Locate the cell with the specified text and output its [x, y] center coordinate. 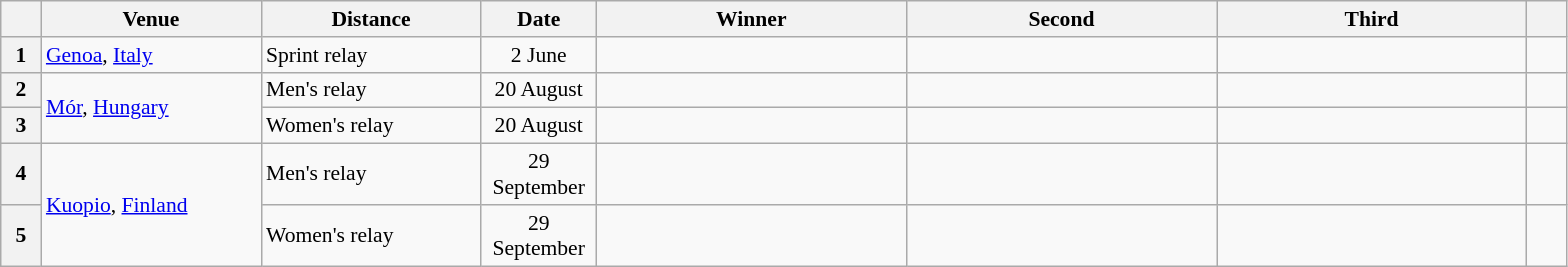
4 [21, 174]
Date [538, 19]
2 June [538, 55]
Sprint relay [371, 55]
3 [21, 126]
Kuopio, Finland [151, 205]
Venue [151, 19]
Mór, Hungary [151, 108]
1 [21, 55]
2 [21, 90]
Second [1061, 19]
Winner [751, 19]
Third [1371, 19]
Distance [371, 19]
5 [21, 236]
Genoa, Italy [151, 55]
